Search for the cell housing the specified text and yield its (x, y) center coordinate. 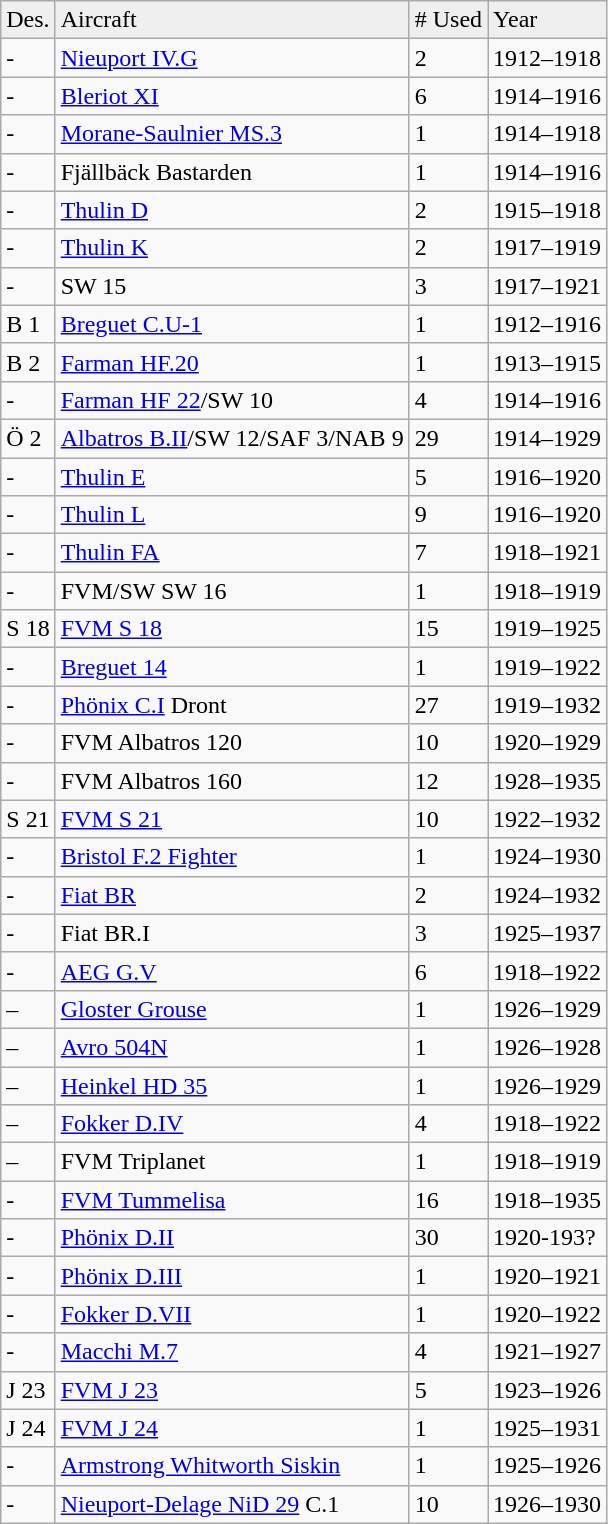
Aircraft (232, 20)
12 (448, 781)
Thulin E (232, 477)
Nieuport-Delage NiD 29 C.1 (232, 1504)
1917–1921 (548, 286)
Thulin L (232, 515)
Bleriot XI (232, 96)
Nieuport IV.G (232, 58)
# Used (448, 20)
1920–1921 (548, 1276)
J 23 (28, 1390)
Phönix C.I Dront (232, 705)
1922–1932 (548, 819)
Des. (28, 20)
1926–1928 (548, 1047)
1919–1932 (548, 705)
1923–1926 (548, 1390)
B 2 (28, 362)
16 (448, 1200)
Farman HF 22/SW 10 (232, 400)
Phönix D.III (232, 1276)
1914–1918 (548, 134)
1921–1927 (548, 1352)
Breguet C.U-1 (232, 324)
1928–1935 (548, 781)
Heinkel HD 35 (232, 1085)
AEG G.V (232, 971)
Phönix D.II (232, 1238)
Albatros B.II/SW 12/SAF 3/NAB 9 (232, 438)
Breguet 14 (232, 667)
1920–1922 (548, 1314)
SW 15 (232, 286)
FVM Tummelisa (232, 1200)
Fjällbäck Bastarden (232, 172)
Year (548, 20)
7 (448, 553)
Macchi M.7 (232, 1352)
FVM S 21 (232, 819)
1918–1935 (548, 1200)
FVM Albatros 120 (232, 743)
1913–1915 (548, 362)
B 1 (28, 324)
1914–1929 (548, 438)
1917–1919 (548, 248)
1926–1930 (548, 1504)
1912–1918 (548, 58)
Ö 2 (28, 438)
FVM/SW SW 16 (232, 591)
1919–1925 (548, 629)
1919–1922 (548, 667)
27 (448, 705)
1912–1916 (548, 324)
Armstrong Whitworth Siskin (232, 1466)
15 (448, 629)
Fokker D.IV (232, 1124)
J 24 (28, 1428)
Gloster Grouse (232, 1009)
1925–1937 (548, 933)
1924–1932 (548, 895)
FVM S 18 (232, 629)
S 21 (28, 819)
Fokker D.VII (232, 1314)
FVM Albatros 160 (232, 781)
Avro 504N (232, 1047)
Fiat BR (232, 895)
1924–1930 (548, 857)
29 (448, 438)
S 18 (28, 629)
1920–1929 (548, 743)
FVM Triplanet (232, 1162)
Fiat BR.I (232, 933)
Thulin FA (232, 553)
Thulin D (232, 210)
Thulin K (232, 248)
1920-193? (548, 1238)
FVM J 23 (232, 1390)
Morane-Saulnier MS.3 (232, 134)
FVM J 24 (232, 1428)
Bristol F.2 Fighter (232, 857)
1915–1918 (548, 210)
30 (448, 1238)
Farman HF.20 (232, 362)
1918–1921 (548, 553)
1925–1931 (548, 1428)
1925–1926 (548, 1466)
9 (448, 515)
